Extract the (x, y) coordinate from the center of the cell holding the provided text.  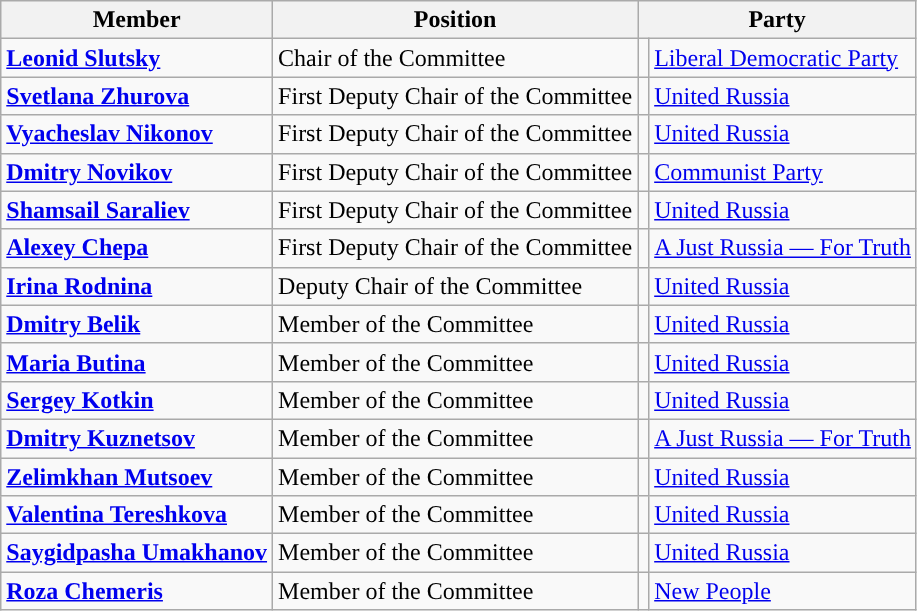
Deputy Chair of the Committee (456, 286)
Party (778, 20)
Leonid Slutsky (137, 58)
Dmitry Novikov (137, 172)
Shamsail Saraliev (137, 210)
Svetlana Zhurova (137, 96)
Dmitry Kuznetsov (137, 438)
Irina Rodnina (137, 286)
Chair of the Committee (456, 58)
Member (137, 20)
Vyacheslav Nikonov (137, 134)
New People (783, 591)
Alexey Chepa (137, 248)
Dmitry Belik (137, 324)
Roza Chemeris (137, 591)
Communist Party (783, 172)
Zelimkhan Mutsoev (137, 477)
Position (456, 20)
Saygidpasha Umakhanov (137, 553)
Liberal Democratic Party (783, 58)
Sergey Kotkin (137, 400)
Maria Butina (137, 362)
Valentina Tereshkova (137, 515)
